Extract the [X, Y] coordinate from the center of the cell holding the provided text.  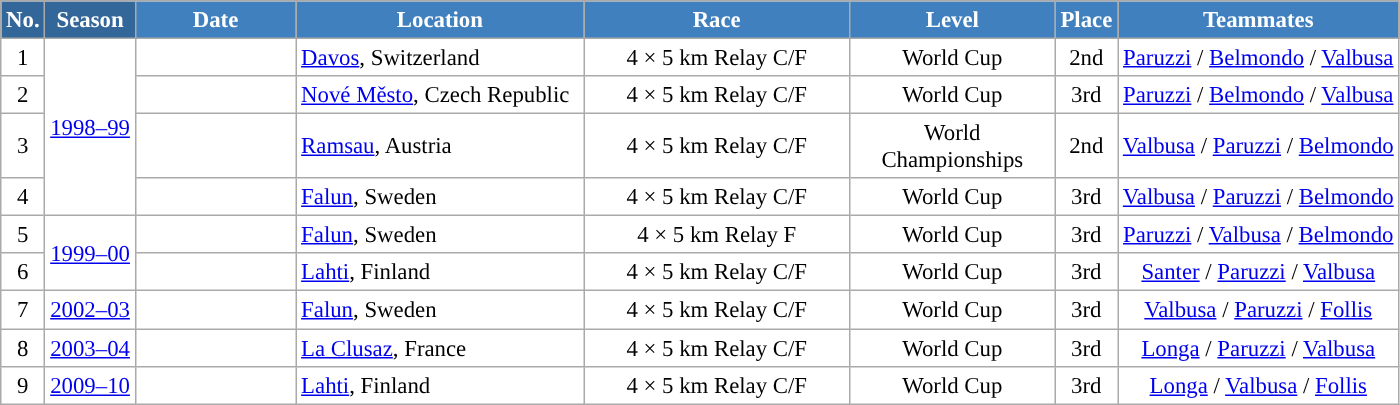
8 [23, 348]
Ramsau, Austria [440, 146]
1998–99 [90, 128]
2009–10 [90, 385]
2 [23, 95]
La Clusaz, France [440, 348]
Season [90, 20]
Place [1086, 20]
Date [216, 20]
Race [717, 20]
World Championships [952, 146]
9 [23, 385]
1999–00 [90, 254]
2002–03 [90, 310]
5 [23, 235]
6 [23, 273]
4 × 5 km Relay F [717, 235]
3 [23, 146]
Level [952, 20]
Valbusa / Paruzzi / Follis [1258, 310]
2003–04 [90, 348]
Santer / Paruzzi / Valbusa [1258, 273]
Nové Město, Czech Republic [440, 95]
Davos, Switzerland [440, 58]
4 [23, 197]
Teammates [1258, 20]
Longa / Paruzzi / Valbusa [1258, 348]
Paruzzi / Valbusa / Belmondo [1258, 235]
No. [23, 20]
Location [440, 20]
Longa / Valbusa / Follis [1258, 385]
1 [23, 58]
7 [23, 310]
